Search for the cell housing the specified text and yield its [x, y] center coordinate. 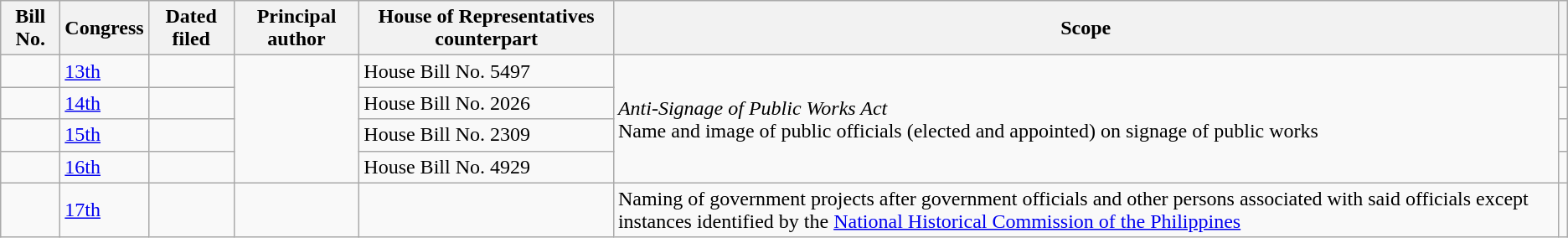
Dated filed [191, 28]
House Bill No. 5497 [487, 71]
Bill No. [30, 28]
Anti-Signage of Public Works ActName and image of public officials (elected and appointed) on signage of public works [1086, 119]
House Bill No. 2309 [487, 135]
House of Representatives counterpart [487, 28]
Congress [104, 28]
14th [104, 103]
Principal author [297, 28]
House Bill No. 4929 [487, 167]
House Bill No. 2026 [487, 103]
17th [104, 210]
15th [104, 135]
Scope [1086, 28]
16th [104, 167]
13th [104, 71]
